Determine the [X, Y] coordinate at the center of the cell enclosing the given text.  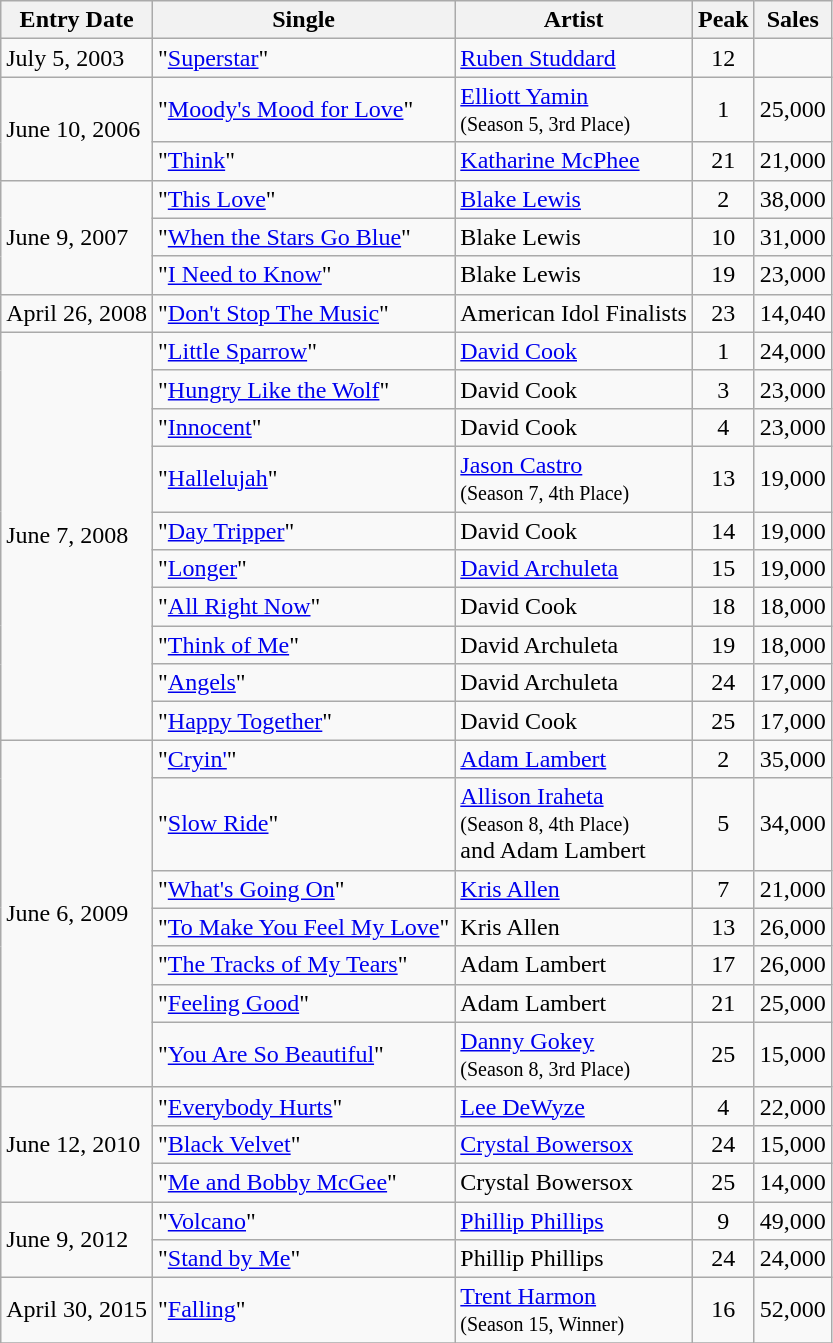
Elliott Yamin(Season 5, 3rd Place) [574, 110]
"Superstar" [303, 58]
"Moody's Mood for Love" [303, 110]
"Little Sparrow" [303, 351]
49,000 [792, 1221]
31,000 [792, 237]
June 12, 2010 [77, 1144]
9 [723, 1221]
7 [723, 889]
Artist [574, 20]
Sales [792, 20]
"I Need to Know" [303, 275]
18 [723, 607]
American Idol Finalists [574, 313]
"You Are So Beautiful" [303, 1054]
Danny Gokey(Season 8, 3rd Place) [574, 1054]
Allison Iraheta(Season 8, 4th Place)and Adam Lambert [574, 824]
"Think of Me" [303, 645]
14 [723, 531]
52,000 [792, 1310]
April 30, 2015 [77, 1310]
Single [303, 20]
35,000 [792, 759]
Trent Harmon(Season 15, Winner) [574, 1310]
"This Love" [303, 199]
14,040 [792, 313]
17 [723, 965]
"Don't Stop The Music" [303, 313]
10 [723, 237]
12 [723, 58]
"Innocent" [303, 427]
June 10, 2006 [77, 128]
"All Right Now" [303, 607]
"Everybody Hurts" [303, 1106]
"Me and Bobby McGee" [303, 1182]
22,000 [792, 1106]
April 26, 2008 [77, 313]
3 [723, 389]
38,000 [792, 199]
Lee DeWyze [574, 1106]
"Happy Together" [303, 721]
"Angels" [303, 683]
"To Make You Feel My Love" [303, 927]
"What's Going On" [303, 889]
"Falling" [303, 1310]
July 5, 2003 [77, 58]
June 9, 2007 [77, 237]
5 [723, 824]
Ruben Studdard [574, 58]
Jason Castro(Season 7, 4th Place) [574, 478]
"Longer" [303, 569]
23 [723, 313]
"Black Velvet" [303, 1144]
June 9, 2012 [77, 1240]
15 [723, 569]
14,000 [792, 1182]
Katharine McPhee [574, 161]
"Hallelujah" [303, 478]
"Hungry Like the Wolf" [303, 389]
Entry Date [77, 20]
"Cryin'" [303, 759]
"Stand by Me" [303, 1259]
16 [723, 1310]
"Feeling Good" [303, 1003]
"Think" [303, 161]
Peak [723, 20]
34,000 [792, 824]
"The Tracks of My Tears" [303, 965]
June 6, 2009 [77, 914]
"Volcano" [303, 1221]
"When the Stars Go Blue" [303, 237]
June 7, 2008 [77, 536]
"Slow Ride" [303, 824]
"Day Tripper" [303, 531]
